Identify which cell holds the provided text, then report its [X, Y] central coordinate. 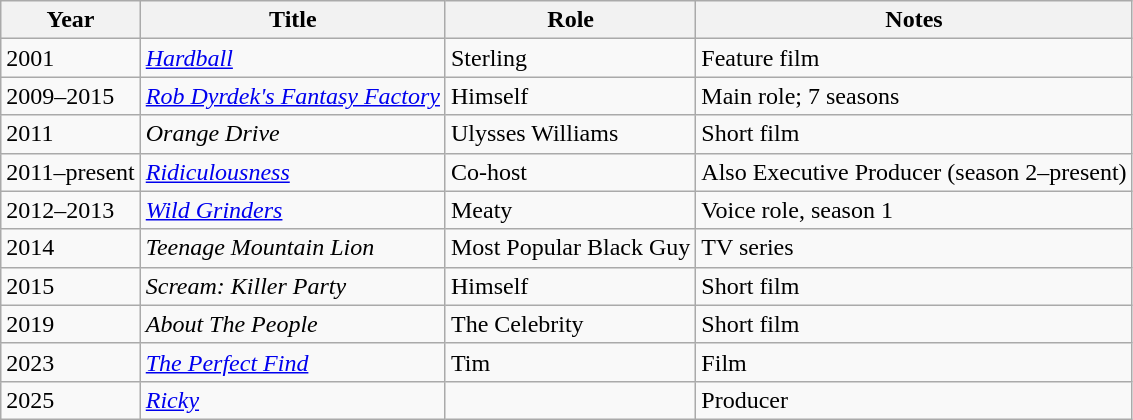
2001 [70, 58]
Also Executive Producer (season 2–present) [914, 172]
Orange Drive [292, 134]
Co-host [570, 172]
Title [292, 20]
The Perfect Find [292, 362]
Teenage Mountain Lion [292, 248]
2019 [70, 324]
Hardball [292, 58]
2011 [70, 134]
Role [570, 20]
2011–present [70, 172]
Ridiculousness [292, 172]
2023 [70, 362]
Ricky [292, 400]
Wild Grinders [292, 210]
Film [914, 362]
Main role; 7 seasons [914, 96]
2012–2013 [70, 210]
Year [70, 20]
Sterling [570, 58]
Notes [914, 20]
Rob Dyrdek's Fantasy Factory [292, 96]
About The People [292, 324]
Tim [570, 362]
Ulysses Williams [570, 134]
Meaty [570, 210]
Feature film [914, 58]
Voice role, season 1 [914, 210]
2009–2015 [70, 96]
2025 [70, 400]
The Celebrity [570, 324]
TV series [914, 248]
2014 [70, 248]
Producer [914, 400]
Most Popular Black Guy [570, 248]
2015 [70, 286]
Scream: Killer Party [292, 286]
